Locate the cell with the specified text and output its (X, Y) center coordinate. 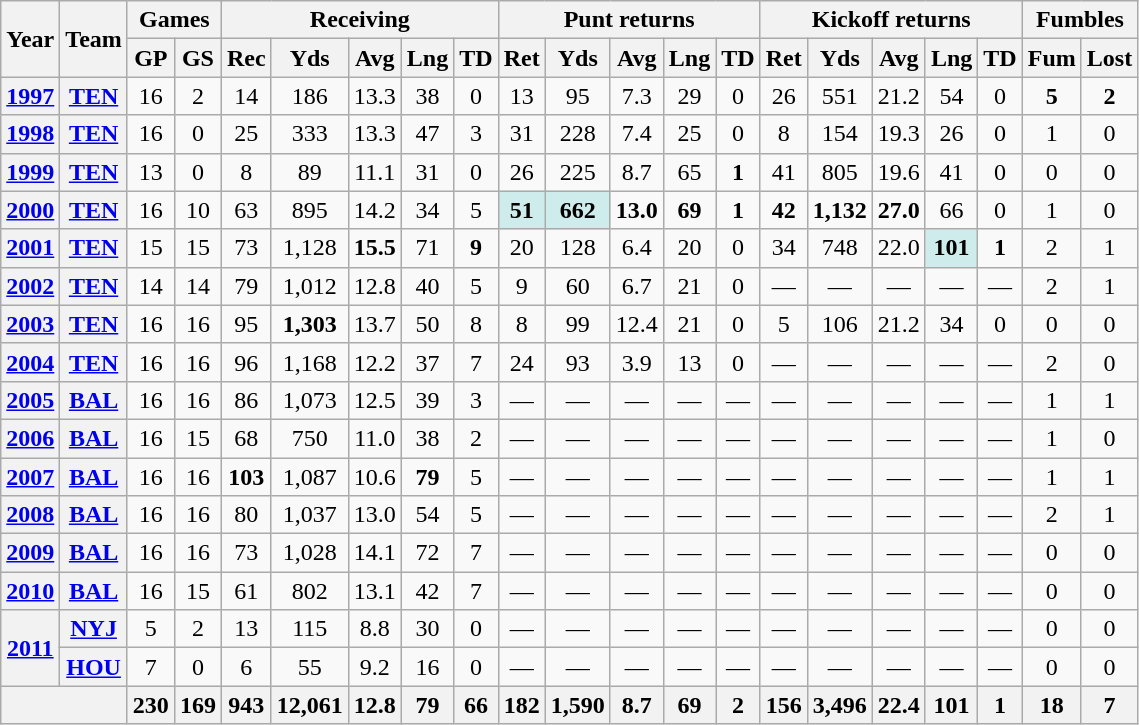
71 (427, 248)
Punt returns (629, 20)
11.0 (374, 438)
7.4 (636, 134)
115 (310, 629)
128 (578, 248)
7.3 (636, 96)
2006 (30, 438)
29 (689, 96)
61 (246, 591)
14.2 (374, 210)
10 (198, 210)
15.5 (374, 248)
NYJ (94, 629)
1,168 (310, 362)
1,028 (310, 553)
24 (522, 362)
19.3 (898, 134)
Games (174, 20)
10.6 (374, 477)
GP (150, 58)
1,303 (310, 324)
2011 (30, 648)
50 (427, 324)
9.2 (374, 667)
2001 (30, 248)
63 (246, 210)
1,087 (310, 477)
99 (578, 324)
93 (578, 362)
51 (522, 210)
106 (840, 324)
182 (522, 705)
12.2 (374, 362)
68 (246, 438)
8.8 (374, 629)
55 (310, 667)
6 (246, 667)
169 (198, 705)
12,061 (310, 705)
2009 (30, 553)
1,128 (310, 248)
225 (578, 172)
802 (310, 591)
47 (427, 134)
39 (427, 400)
662 (578, 210)
89 (310, 172)
22.0 (898, 248)
1,012 (310, 286)
13.1 (374, 591)
748 (840, 248)
19.6 (898, 172)
40 (427, 286)
1,037 (310, 515)
2008 (30, 515)
80 (246, 515)
30 (427, 629)
14.1 (374, 553)
943 (246, 705)
1,073 (310, 400)
GS (198, 58)
2007 (30, 477)
22.4 (898, 705)
2003 (30, 324)
Receiving (360, 20)
750 (310, 438)
65 (689, 172)
27.0 (898, 210)
2002 (30, 286)
60 (578, 286)
156 (784, 705)
Fumbles (1080, 20)
2005 (30, 400)
Rec (246, 58)
3,496 (840, 705)
805 (840, 172)
Lost (1109, 58)
551 (840, 96)
37 (427, 362)
Fum (1052, 58)
1997 (30, 96)
13.7 (374, 324)
228 (578, 134)
333 (310, 134)
72 (427, 553)
154 (840, 134)
3.9 (636, 362)
1,132 (840, 210)
2010 (30, 591)
86 (246, 400)
103 (246, 477)
11.1 (374, 172)
1999 (30, 172)
6.7 (636, 286)
Kickoff returns (891, 20)
1,590 (578, 705)
6.4 (636, 248)
Team (94, 39)
230 (150, 705)
2000 (30, 210)
Year (30, 39)
96 (246, 362)
186 (310, 96)
12.5 (374, 400)
12.4 (636, 324)
HOU (94, 667)
895 (310, 210)
1998 (30, 134)
2004 (30, 362)
18 (1052, 705)
